Output the (x, y) coordinate of the center of the cell containing the given text.  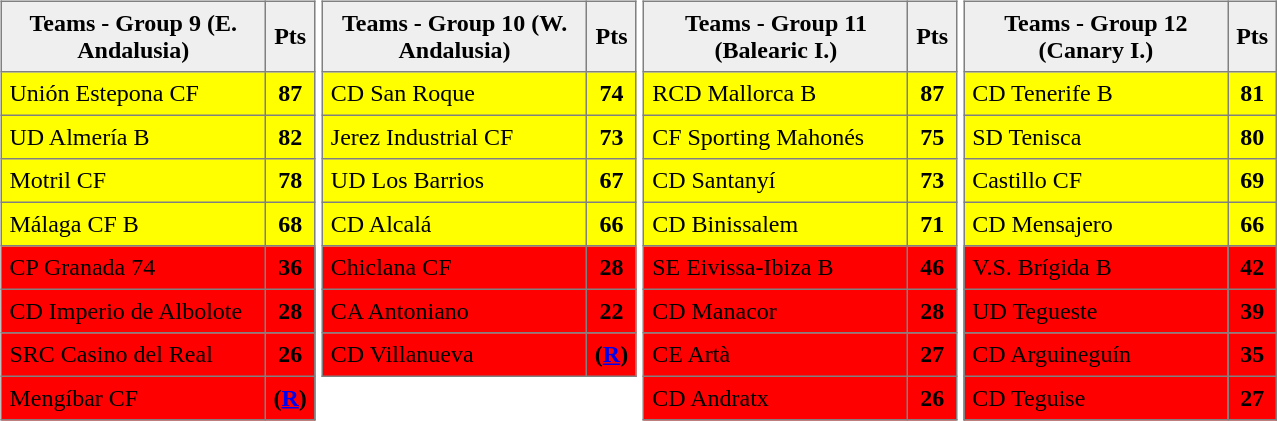
35 (1252, 355)
81 (1252, 94)
Motril CF (133, 181)
22 (612, 311)
46 (932, 268)
CD Binissalem (776, 224)
UD Almería B (133, 137)
39 (1252, 311)
69 (1252, 181)
67 (612, 181)
68 (290, 224)
CD San Roque (455, 94)
RCD Mallorca B (776, 94)
UD Los Barrios (455, 181)
Unión Estepona CF (133, 94)
CE Artà (776, 355)
CF Sporting Mahonés (776, 137)
Chiclana CF (455, 268)
SD Tenisca (1096, 137)
CP Granada 74 (133, 268)
Teams - Group 11 (Balearic I.) (776, 36)
71 (932, 224)
CD Andratx (776, 398)
CD Villanueva (455, 355)
UD Tegueste (1096, 311)
Jerez Industrial CF (455, 137)
CA Antoniano (455, 311)
CD Teguise (1096, 398)
80 (1252, 137)
Teams - Group 10 (W. Andalusia) (455, 36)
CD Manacor (776, 311)
CD Tenerife B (1096, 94)
CD Mensajero (1096, 224)
SRC Casino del Real (133, 355)
Teams - Group 12 (Canary I.) (1096, 36)
Málaga CF B (133, 224)
CD Alcalá (455, 224)
42 (1252, 268)
75 (932, 137)
78 (290, 181)
CD Santanyí (776, 181)
Mengíbar CF (133, 398)
CD Arguineguín (1096, 355)
V.S. Brígida B (1096, 268)
Castillo CF (1096, 181)
Teams - Group 9 (E. Andalusia) (133, 36)
SE Eivissa-Ibiza B (776, 268)
82 (290, 137)
CD Imperio de Albolote (133, 311)
74 (612, 94)
36 (290, 268)
